Identify which cell holds the provided text, then report its [x, y] central coordinate. 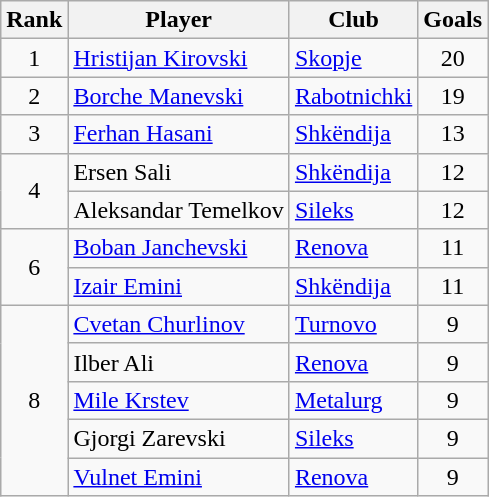
3 [34, 134]
19 [453, 96]
Player [179, 20]
Vulnet Emini [179, 477]
Rabotnichki [353, 96]
13 [453, 134]
Ersen Sali [179, 172]
Cvetan Churlinov [179, 324]
4 [34, 191]
6 [34, 267]
Ilber Ali [179, 362]
Borche Manevski [179, 96]
Izair Emini [179, 286]
8 [34, 400]
Hristijan Kirovski [179, 58]
Gjorgi Zarevski [179, 438]
Club [353, 20]
Skopje [353, 58]
Metalurg [353, 400]
Goals [453, 20]
2 [34, 96]
1 [34, 58]
20 [453, 58]
Rank [34, 20]
Boban Janchevski [179, 248]
Aleksandar Temelkov [179, 210]
Turnovo [353, 324]
Ferhan Hasani [179, 134]
Mile Krstev [179, 400]
